Output the (x, y) coordinate of the center of the cell containing the given text.  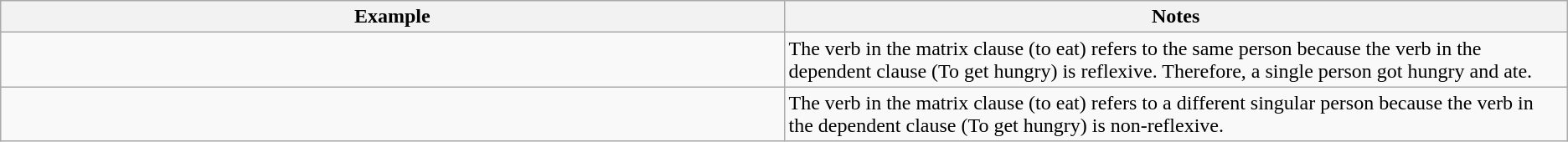
Notes (1176, 17)
Example (392, 17)
